Identify which cell holds the provided text, then report its [x, y] central coordinate. 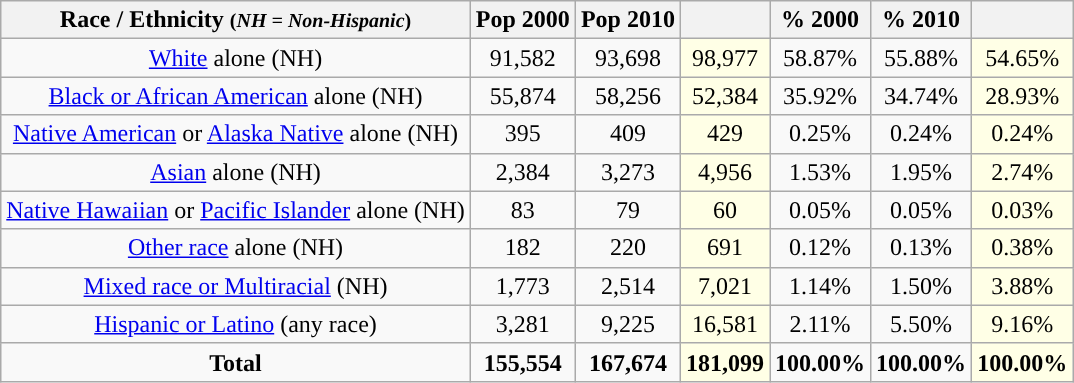
0.25% [820, 134]
167,674 [628, 362]
0.03% [1022, 210]
0.13% [922, 248]
395 [522, 134]
Hispanic or Latino (any race) [236, 324]
691 [724, 248]
Black or African American alone (NH) [236, 96]
28.93% [1022, 96]
Other race alone (NH) [236, 248]
1,773 [522, 286]
55.88% [922, 58]
220 [628, 248]
60 [724, 210]
0.12% [820, 248]
White alone (NH) [236, 58]
35.92% [820, 96]
Asian alone (NH) [236, 172]
34.74% [922, 96]
2.74% [1022, 172]
181,099 [724, 362]
182 [522, 248]
Race / Ethnicity (NH = Non-Hispanic) [236, 20]
83 [522, 210]
16,581 [724, 324]
1.53% [820, 172]
2,514 [628, 286]
Mixed race or Multiracial (NH) [236, 286]
Total [236, 362]
58.87% [820, 58]
54.65% [1022, 58]
1.14% [820, 286]
155,554 [522, 362]
5.50% [922, 324]
0.38% [1022, 248]
2,384 [522, 172]
9,225 [628, 324]
7,021 [724, 286]
98,977 [724, 58]
4,956 [724, 172]
Pop 2010 [628, 20]
Native Hawaiian or Pacific Islander alone (NH) [236, 210]
2.11% [820, 324]
429 [724, 134]
409 [628, 134]
Pop 2000 [522, 20]
1.50% [922, 286]
% 2010 [922, 20]
91,582 [522, 58]
93,698 [628, 58]
1.95% [922, 172]
52,384 [724, 96]
3,273 [628, 172]
9.16% [1022, 324]
55,874 [522, 96]
Native American or Alaska Native alone (NH) [236, 134]
58,256 [628, 96]
3,281 [522, 324]
% 2000 [820, 20]
79 [628, 210]
3.88% [1022, 286]
